Return the (x, y) coordinate for the center point of the cell that contains the specified text.  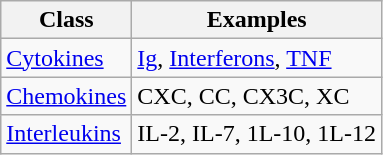
Chemokines (66, 96)
Examples (257, 20)
IL-2, IL-7, 1L-10, 1L-12 (257, 134)
Ig, Interferons, TNF (257, 58)
Cytokines (66, 58)
CXC, CC, CX3C, XC (257, 96)
Class (66, 20)
Interleukins (66, 134)
